From the cell containing the given text, extract its center point as (X, Y) coordinate. 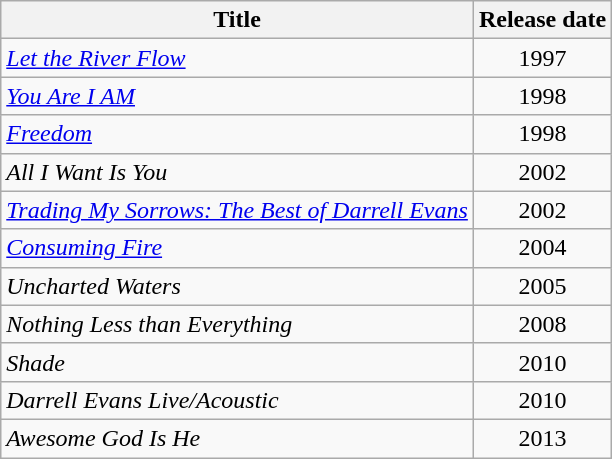
All I Want Is You (238, 172)
1997 (542, 58)
Consuming Fire (238, 248)
2005 (542, 286)
Let the River Flow (238, 58)
2008 (542, 324)
Shade (238, 362)
Title (238, 20)
Freedom (238, 134)
Release date (542, 20)
2013 (542, 438)
Awesome God Is He (238, 438)
Nothing Less than Everything (238, 324)
Uncharted Waters (238, 286)
Darrell Evans Live/Acoustic (238, 400)
Trading My Sorrows: The Best of Darrell Evans (238, 210)
You Are I AM (238, 96)
2004 (542, 248)
